Extract the [x, y] coordinate from the center of the cell holding the provided text.  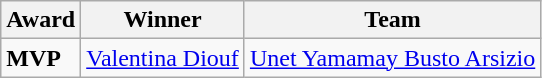
Winner [163, 20]
Award [41, 20]
Unet Yamamay Busto Arsizio [392, 58]
MVP [41, 58]
Team [392, 20]
Valentina Diouf [163, 58]
